Find where the given text appears and provide that cell's center as (x, y) coordinate. 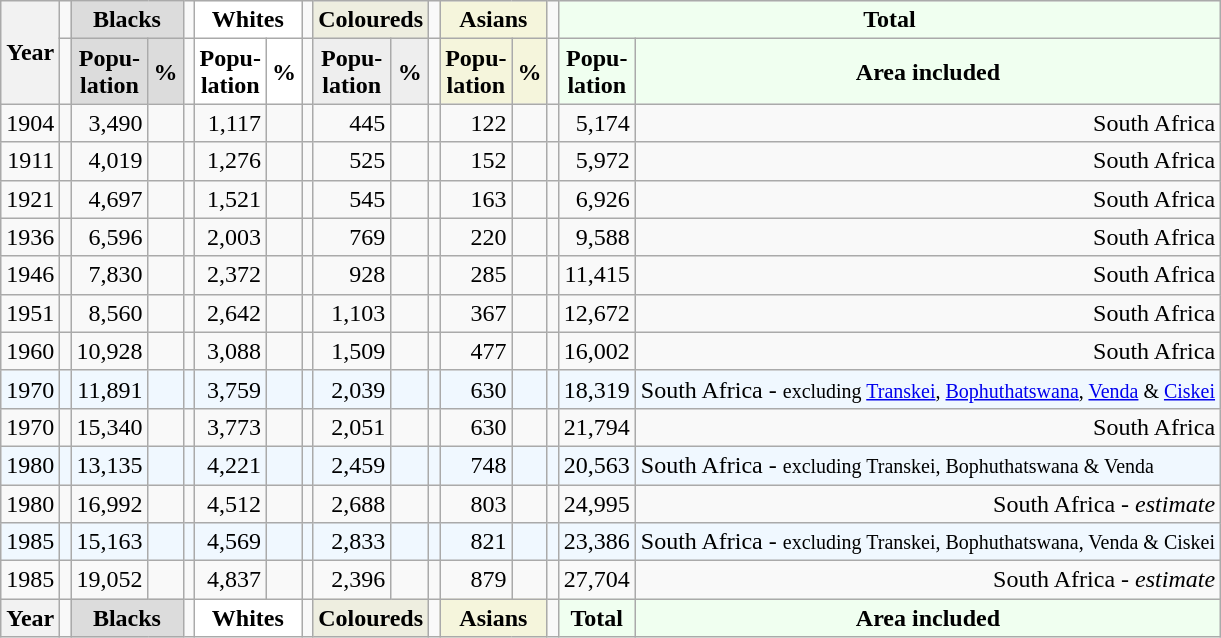
1936 (30, 237)
2,003 (230, 237)
8,560 (110, 313)
1,276 (230, 161)
2,396 (352, 580)
1,103 (352, 313)
4,569 (230, 542)
152 (476, 161)
2,833 (352, 542)
2,051 (352, 427)
1,117 (230, 123)
5,972 (596, 161)
6,926 (596, 199)
445 (352, 123)
15,163 (110, 542)
4,837 (230, 580)
2,039 (352, 389)
1946 (30, 275)
15,340 (110, 427)
12,672 (596, 313)
2,642 (230, 313)
1,509 (352, 351)
122 (476, 123)
16,002 (596, 351)
2,459 (352, 465)
4,697 (110, 199)
23,386 (596, 542)
367 (476, 313)
4,019 (110, 161)
9,588 (596, 237)
1911 (30, 161)
220 (476, 237)
2,688 (352, 503)
19,052 (110, 580)
769 (352, 237)
27,704 (596, 580)
16,992 (110, 503)
803 (476, 503)
285 (476, 275)
3,490 (110, 123)
1960 (30, 351)
4,221 (230, 465)
11,891 (110, 389)
1951 (30, 313)
163 (476, 199)
21,794 (596, 427)
477 (476, 351)
3,773 (230, 427)
821 (476, 542)
24,995 (596, 503)
10,928 (110, 351)
1921 (30, 199)
2,372 (230, 275)
928 (352, 275)
18,319 (596, 389)
1904 (30, 123)
748 (476, 465)
3,088 (230, 351)
4,512 (230, 503)
1,521 (230, 199)
879 (476, 580)
545 (352, 199)
South Africa - excluding Transkei, Bophuthatswana & Venda (928, 465)
20,563 (596, 465)
525 (352, 161)
7,830 (110, 275)
13,135 (110, 465)
11,415 (596, 275)
3,759 (230, 389)
6,596 (110, 237)
5,174 (596, 123)
